Output the (x, y) coordinate of the center of the cell containing the given text.  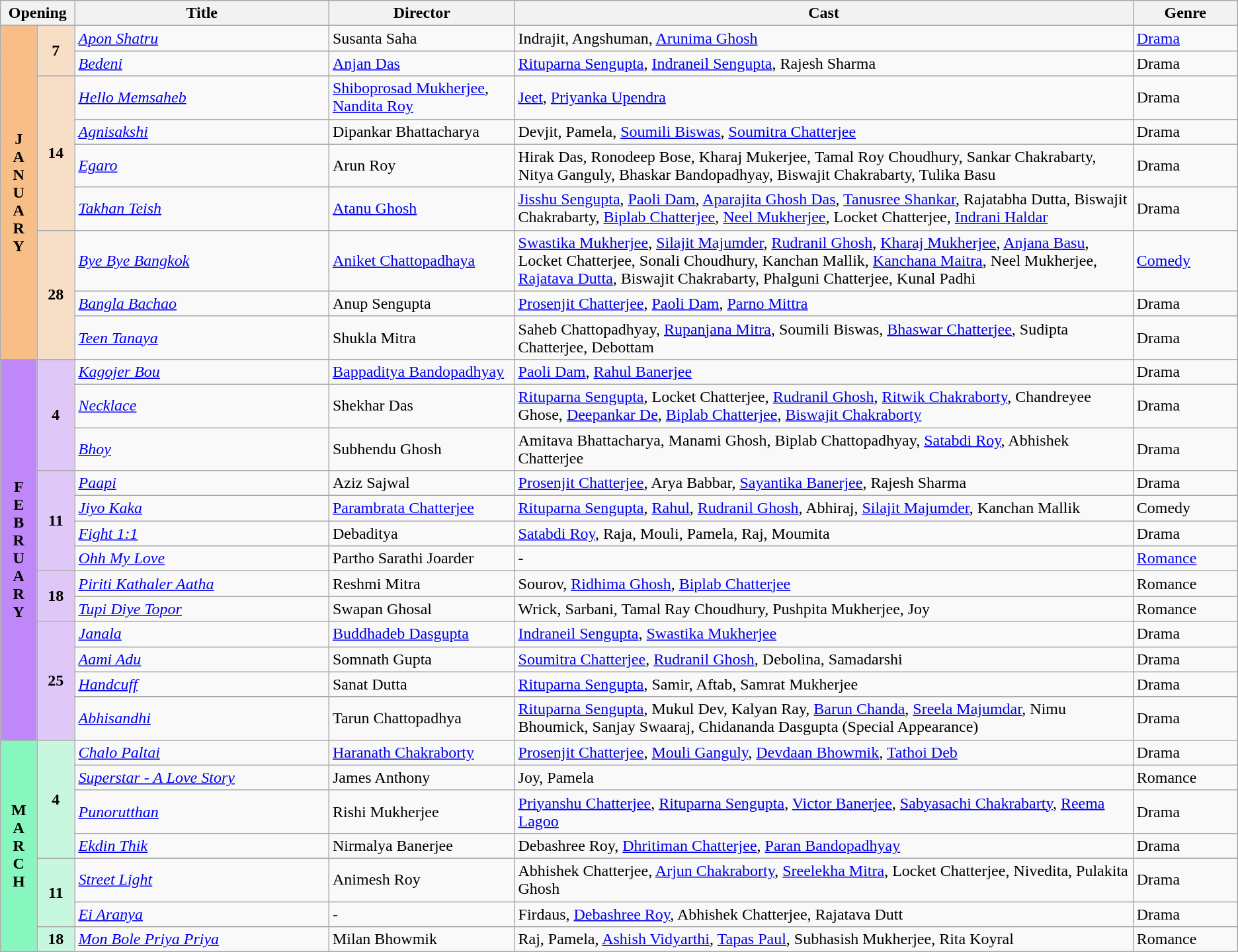
25 (56, 681)
Shukla Mitra (422, 337)
Agnisakshi (202, 132)
Paoli Dam, Rahul Banerjee (824, 372)
Bedeni (202, 63)
Priyanshu Chatterjee, Rituparna Sengupta, Victor Banerjee, Sabyasachi Chakrabarty, Reema Lagoo (824, 812)
Ei Aranya (202, 914)
Somnath Gupta (422, 659)
Partho Sarathi Joarder (422, 559)
Teen Tanaya (202, 337)
Susanta Saha (422, 38)
14 (56, 153)
Soumitra Chatterjee, Rudranil Ghosh, Debolina, Samadarshi (824, 659)
Haranath Chakraborty (422, 752)
Title (202, 13)
Sourov, Ridhima Ghosh, Biplab Chatterjee (824, 584)
Kagojer Bou (202, 372)
Piriti Kathaler Aatha (202, 584)
Wrick, Sarbani, Tamal Ray Choudhury, Pushpita Mukherjee, Joy (824, 609)
Firdaus, Debashree Roy, Abhishek Chatterjee, Rajatava Dutt (824, 914)
Aziz Sajwal (422, 483)
Satabdi Roy, Raja, Mouli, Pamela, Raj, Moumita (824, 534)
Chalo Paltai (202, 752)
Janala (202, 634)
Jiyo Kaka (202, 508)
Raj, Pamela, Ashish Vidyarthi, Tapas Paul, Subhasish Mukherjee, Rita Koyral (824, 939)
Rituparna Sengupta, Locket Chatterjee, Rudranil Ghosh, Ritwik Chakraborty, Chandreyee Ghose, Deepankar De, Biplab Chatterjee, Biswajit Chakraborty (824, 406)
Fight 1:1 (202, 534)
Amitava Bhattacharya, Manami Ghosh, Biplab Chattopadhyay, Satabdi Roy, Abhishek Chatterjee (824, 448)
Street Light (202, 879)
James Anthony (422, 777)
Genre (1185, 13)
Atanu Ghosh (422, 209)
Punorutthan (202, 812)
Devjit, Pamela, Soumili Biswas, Soumitra Chatterjee (824, 132)
Prosenjit Chatterjee, Mouli Ganguly, Devdaan Bhowmik, Tathoi Deb (824, 752)
Subhendu Ghosh (422, 448)
Indraneil Sengupta, Swastika Mukherjee (824, 634)
Tupi Diye Topor (202, 609)
Opening (38, 13)
FEBRUARY (19, 549)
Ohh My Love (202, 559)
Debashree Roy, Dhritiman Chatterjee, Paran Bandopadhyay (824, 846)
Joy, Pamela (824, 777)
7 (56, 51)
Parambrata Chatterjee (422, 508)
Anjan Das (422, 63)
Shekhar Das (422, 406)
Tarun Chattopadhya (422, 718)
Egaro (202, 165)
Rituparna Sengupta, Indraneil Sengupta, Rajesh Sharma (824, 63)
Rituparna Sengupta, Mukul Dev, Kalyan Ray, Barun Chanda, Sreela Majumdar, Nimu Bhoumick, Sanjay Swaaraj, Chidananda Dasgupta (Special Appearance) (824, 718)
Cast (824, 13)
Paapi (202, 483)
Jeet, Priyanka Upendra (824, 98)
Prosenjit Chatterjee, Paoli Dam, Parno Mittra (824, 303)
Debaditya (422, 534)
Saheb Chattopadhyay, Rupanjana Mitra, Soumili Biswas, Bhaswar Chatterjee, Sudipta Chatterjee, Debottam (824, 337)
Indrajit, Angshuman, Arunima Ghosh (824, 38)
Dipankar Bhattacharya (422, 132)
JANUARY (19, 193)
Bangla Bachao (202, 303)
Prosenjit Chatterjee, Arya Babbar, Sayantika Banerjee, Rajesh Sharma (824, 483)
Shiboprosad Mukherjee, Nandita Roy (422, 98)
Rituparna Sengupta, Rahul, Rudranil Ghosh, Abhiraj, Silajit Majumder, Kanchan Mallik (824, 508)
Nirmalya Banerjee (422, 846)
Milan Bhowmik (422, 939)
MARCH (19, 846)
Sanat Dutta (422, 684)
Director (422, 13)
Takhan Teish (202, 209)
Animesh Roy (422, 879)
Ekdin Thik (202, 846)
Buddhadeb Dasgupta (422, 634)
Necklace (202, 406)
Reshmi Mitra (422, 584)
Bye Bye Bangkok (202, 260)
Arun Roy (422, 165)
28 (56, 295)
Aami Adu (202, 659)
Rishi Mukherjee (422, 812)
Aniket Chattopadhaya (422, 260)
Hello Memsaheb (202, 98)
Handcuff (202, 684)
Apon Shatru (202, 38)
Rituparna Sengupta, Samir, Aftab, Samrat Mukherjee (824, 684)
Swapan Ghosal (422, 609)
Bhoy (202, 448)
Abhisandhi (202, 718)
Superstar - A Love Story (202, 777)
Anup Sengupta (422, 303)
Bappaditya Bandopadhyay (422, 372)
Mon Bole Priya Priya (202, 939)
Abhishek Chatterjee, Arjun Chakraborty, Sreelekha Mitra, Locket Chatterjee, Nivedita, Pulakita Ghosh (824, 879)
